Capture the cell that displays the provided text and extract its [x, y] central coordinate. 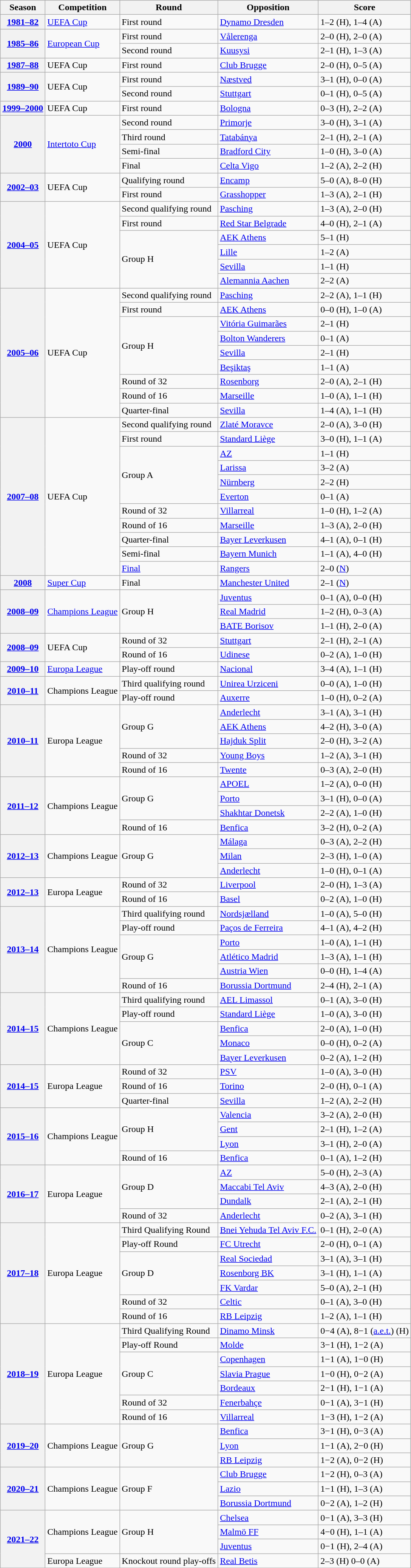
1–2 (H), 0–3 (A) [365, 611]
3−1 (H), 1−2 (A) [365, 1345]
Kuusysi [268, 51]
1–0 (H), 1–2 (A) [365, 511]
Vålerenga [268, 36]
1–1 (A) [365, 367]
Real Sociedad [268, 1259]
1–0 (H), 0–1 (A) [365, 870]
Bradford City [268, 151]
Gent [268, 1129]
1−1 (H), 1–3 (A) [365, 1489]
2–0 (N) [365, 568]
2–2 (A), 1–1 (H) [365, 295]
Group F [169, 1489]
4–0 (H), 2–1 (A) [365, 223]
BATE Borisov [268, 626]
4–3 (A), 2–0 (H) [365, 1187]
2008 [23, 583]
Lille [268, 252]
2020–21 [23, 1489]
1989–90 [23, 87]
Beşiktaş [268, 367]
1–2 (A) [365, 252]
Manchester United [268, 583]
1−1 (A), 2−0 (H) [365, 1446]
Molde [268, 1345]
Basel [268, 899]
Encamp [268, 180]
Celtic [268, 1302]
Liverpool [268, 885]
2−1 (H), 1−1 (A) [365, 1388]
Rosenborg [268, 381]
Malmö FF [268, 1532]
Real Betis [268, 1561]
Paços de Ferreira [268, 928]
5–0 (A), 2–1 (H) [365, 1287]
4–1 (A), 4–2 (H) [365, 928]
2013–14 [23, 949]
Maccabi Tel Aviv [268, 1187]
2009–10 [23, 669]
2011–12 [23, 806]
Knockout round play-offs [169, 1561]
2004–05 [23, 245]
5–0 (H), 2–3 (A) [365, 1172]
0−4 (A), 8−1 (a.e.t.) (H) [365, 1330]
2–2 (A), 1–0 (H) [365, 813]
Nürnberg [268, 482]
Opposition [268, 8]
Rosenborg BK [268, 1273]
2–0 (H), 3–2 (A) [365, 741]
Season [23, 8]
1–2 (A), 3–1 (H) [365, 755]
Everton [268, 496]
1−3 (H), 1−2 (A) [365, 1417]
Grasshopper [268, 195]
Bologna [268, 108]
1−0 (H), 0−2 (A) [365, 1374]
2–0 (A), 2–1 (H) [365, 381]
2015–16 [23, 1137]
1–2 (A), 1–1 (H) [365, 1316]
Unirea Urziceni [268, 683]
2–2 (H) [365, 482]
Bnei Yehuda Tel Aviv F.C. [268, 1230]
AEL Limassol [268, 1000]
2017–18 [23, 1273]
5–1 (H) [365, 238]
2–2 (A) [365, 281]
1987–88 [23, 65]
Qualifying round [169, 180]
Bayern Munich [268, 554]
Red Star Belgrade [268, 223]
1–1 (A), 4–0 (H) [365, 554]
0−1 (A), 3–3 (H) [365, 1517]
Super Cup [82, 583]
Vitória Guimarães [268, 324]
2021–22 [23, 1539]
1–4 (A), 1–1 (H) [365, 410]
0–0 (H), 0–2 (A) [365, 1043]
Score [365, 8]
2–0 (H), 2–0 (A) [365, 36]
3−1 (H), 0−3 (A) [365, 1431]
Slavia Prague [268, 1374]
2–0 (H), 1–3 (A) [365, 885]
0–1 (H), 0–5 (A) [365, 94]
3–4 (A), 1–1 (H) [365, 669]
1–0 (A), 5–0 (H) [365, 914]
2–3 (H), 1–0 (A) [365, 856]
1–2 (A), 0–0 (H) [365, 784]
Dundalk [268, 1201]
Auxerre [268, 698]
1–1 (H), 2–0 (A) [365, 626]
2018–19 [23, 1373]
2016–17 [23, 1194]
Zlaté Moravce [268, 425]
Milan [268, 856]
Primorje [268, 122]
5–0 (A), 8–0 (H) [365, 180]
3–2 (A), 2–0 (H) [365, 1115]
0–0 (H), 1–0 (A) [365, 309]
Fenerbahçe [268, 1403]
Group A [169, 475]
Competition [82, 8]
0–0 (H), 1–4 (A) [365, 971]
0–0 (A), 1–0 (H) [365, 683]
Real Madrid [268, 611]
Torino [268, 1086]
0–2 (A), 3–1 (H) [365, 1215]
0–3 (H), 2–2 (A) [365, 108]
0−1 (H), 2–4 (A) [365, 1546]
1999–2000 [23, 108]
1–0 (H), 0–2 (A) [365, 698]
Nacional [268, 669]
0–2 (A), 1–2 (H) [365, 1057]
1–0 (H), 3–0 (A) [365, 151]
Shakhtar Donetsk [268, 813]
2–0 (A), 3–0 (H) [365, 425]
Austria Wien [268, 971]
3–1 (H), 1–1 (A) [365, 1273]
2–0 (H), 0–5 (A) [365, 65]
Málaga [268, 841]
FC Utrecht [268, 1244]
Alemannia Aachen [268, 281]
Hajduk Split [268, 741]
FK Vardar [268, 1287]
1–3 (A), 1–1 (H) [365, 957]
Tatabánya [268, 137]
Young Boys [268, 755]
0−1 (A), 3−1 (H) [365, 1403]
1–3 (A), 2–1 (H) [365, 195]
1–2 (H), 1–4 (A) [365, 22]
Twente [268, 770]
4–2 (H), 3–0 (A) [365, 727]
4–1 (A), 0–1 (H) [365, 540]
Udinese [268, 655]
3–2 (A) [365, 468]
2–3 (H) 0–0 (A) [365, 1561]
Nordsjælland [268, 914]
2005–06 [23, 353]
Third round [169, 137]
3–1 (H), 2–0 (A) [365, 1144]
APOEL [268, 784]
Round [169, 8]
European Cup [82, 43]
2007–08 [23, 496]
2–1 (A), 2–1 (H) [365, 1201]
2002–03 [23, 187]
1−2 (H), 0–3 (A) [365, 1474]
Rangers [268, 568]
0–1 (A), 0–0 (H) [365, 597]
1985–86 [23, 43]
2–1 (N) [365, 583]
Celta Vigo [268, 165]
3–0 (H), 3–1 (A) [365, 122]
2–1 (H), 1–2 (A) [365, 1129]
3–0 (H), 1–1 (A) [365, 439]
Atlético Madrid [268, 957]
4−0 (H), 1–1 (A) [365, 1532]
Copenhagen [268, 1359]
0−2 (A), 1–2 (H) [365, 1503]
Chelsea [268, 1517]
Næstved [268, 79]
2000 [23, 144]
Monaco [268, 1043]
Dynamo Dresden [268, 22]
Valencia [268, 1115]
0–3 (A), 2–0 (H) [365, 770]
2019–20 [23, 1446]
2–0 (A), 1–0 (H) [365, 1028]
Intertoto Cup [82, 144]
1−1 (A), 1−0 (H) [365, 1359]
3–2 (H), 0–2 (A) [365, 827]
2–1 (H), 1–3 (A) [365, 51]
1−2 (A), 0−2 (H) [365, 1460]
0–1 (H), 2–0 (A) [365, 1230]
0–1 (A), 1–2 (H) [365, 1158]
Bolton Wanderers [268, 338]
PSV [268, 1072]
Bordeaux [268, 1388]
Larissa [268, 468]
2–4 (H), 2–1 (A) [365, 985]
Lazio [268, 1489]
0–3 (A), 2–2 (H) [365, 841]
Dinamo Minsk [268, 1330]
1981–82 [23, 22]
